For the text-containing cell, return its midpoint in (x, y) coordinate format. 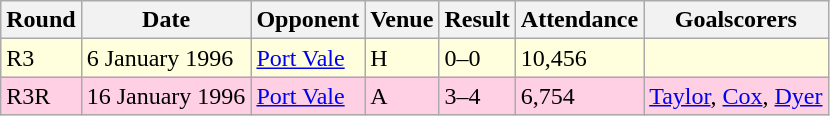
R3R (41, 96)
Venue (402, 20)
Round (41, 20)
A (402, 96)
R3 (41, 58)
16 January 1996 (166, 96)
Result (477, 20)
6 January 1996 (166, 58)
Goalscorers (736, 20)
0–0 (477, 58)
10,456 (579, 58)
3–4 (477, 96)
Date (166, 20)
H (402, 58)
Taylor, Cox, Dyer (736, 96)
6,754 (579, 96)
Attendance (579, 20)
Opponent (308, 20)
